Determine the (X, Y) coordinate at the center of the cell enclosing the given text.  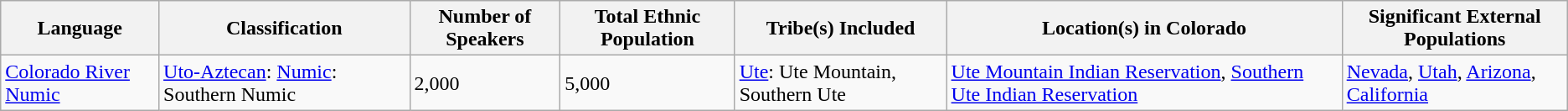
Uto-Aztecan: Numic: Southern Numic (285, 82)
Total Ethnic Population (647, 29)
Number of Speakers (485, 29)
Nevada, Utah, Arizona, California (1454, 82)
2,000 (485, 82)
Language (80, 29)
Ute Mountain Indian Reservation, Southern Ute Indian Reservation (1144, 82)
5,000 (647, 82)
Colorado River Numic (80, 82)
Location(s) in Colorado (1144, 29)
Significant External Populations (1454, 29)
Tribe(s) Included (841, 29)
Classification (285, 29)
Ute: Ute Mountain, Southern Ute (841, 82)
